Find where the given text appears and provide that cell's center as (x, y) coordinate. 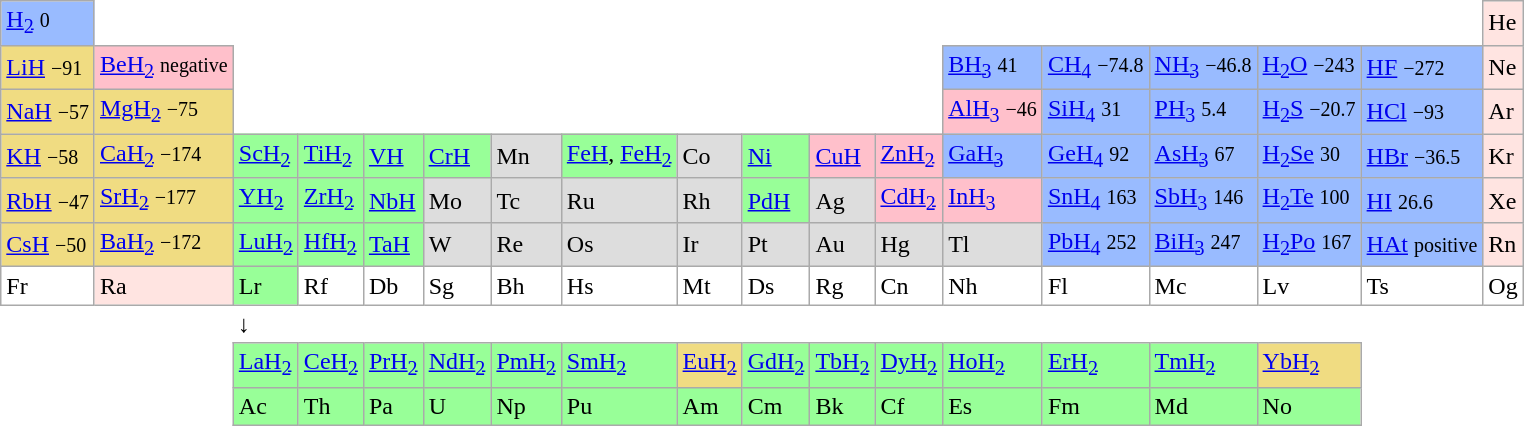
Pa (393, 406)
W (457, 244)
Cn (909, 286)
Ni (776, 156)
Xe (1503, 200)
No (1309, 406)
SrH2 −177 (164, 200)
Ag (842, 200)
CaH2 −174 (164, 156)
HoH2 (993, 365)
H2S −20.7 (1309, 111)
Md (1203, 406)
PdH (776, 200)
CeH2 (330, 365)
Rn (1503, 244)
CH4 −74.8 (1096, 67)
HfH2 (330, 244)
BeH2 negative (164, 67)
Ra (164, 286)
H2 0 (48, 23)
Rh (710, 200)
Fl (1096, 286)
NH3 −46.8 (1203, 67)
Ar (1503, 111)
HI 26.6 (1422, 200)
Bh (526, 286)
Fr (48, 286)
Au (842, 244)
AlH3 −46 (993, 111)
DyH2 (909, 365)
Tl (993, 244)
TiH2 (330, 156)
HBr −36.5 (1422, 156)
Fm (1096, 406)
ZrH2 (330, 200)
LuH2 (266, 244)
Ne (1503, 67)
Ts (1422, 286)
GaH3 (993, 156)
HF −272 (1422, 67)
AsH3 67 (1203, 156)
InH3 (993, 200)
BH3 41 (993, 67)
ScH2 (266, 156)
CsH −50 (48, 244)
H2O −243 (1309, 67)
Rf (330, 286)
H2Po 167 (1309, 244)
Kr (1503, 156)
Cm (776, 406)
He (1503, 23)
PrH2 (393, 365)
Os (619, 244)
RbH −47 (48, 200)
Co (710, 156)
H2Te 100 (1309, 200)
Np (526, 406)
Tc (526, 200)
FeH, FeH2 (619, 156)
Pt (776, 244)
ErH2 (1096, 365)
Mc (1203, 286)
Rg (842, 286)
CdH2 (909, 200)
Ru (619, 200)
U (457, 406)
LiH −91 (48, 67)
CrH (457, 156)
LaH2 (266, 365)
SnH4 163 (1096, 200)
KH −58 (48, 156)
↓ (266, 324)
Db (393, 286)
Hs (619, 286)
GdH2 (776, 365)
YH2 (266, 200)
VH (393, 156)
H2Se 30 (1309, 156)
CuH (842, 156)
Og (1503, 286)
TbH2 (842, 365)
TmH2 (1203, 365)
TaH (393, 244)
Nh (993, 286)
Ac (266, 406)
PmH2 (526, 365)
ZnH2 (909, 156)
SmH2 (619, 365)
NdH2 (457, 365)
GeH4 92 (1096, 156)
PH3 5.4 (1203, 111)
SiH4 31 (1096, 111)
Sg (457, 286)
Hg (909, 244)
SbH3 146 (1203, 200)
Th (330, 406)
PbH4 252 (1096, 244)
Mo (457, 200)
Cf (909, 406)
Bk (842, 406)
BaH2 −172 (164, 244)
Pu (619, 406)
NaH −57 (48, 111)
BiH3 247 (1203, 244)
Ds (776, 286)
Lv (1309, 286)
Es (993, 406)
NbH (393, 200)
HAt positive (1422, 244)
Mt (710, 286)
YbH2 (1309, 365)
MgH2 −75 (164, 111)
Lr (266, 286)
Ir (710, 244)
Am (710, 406)
HCl −93 (1422, 111)
Mn (526, 156)
EuH2 (710, 365)
Re (526, 244)
